Extract the [X, Y] coordinate from the center of the cell holding the provided text.  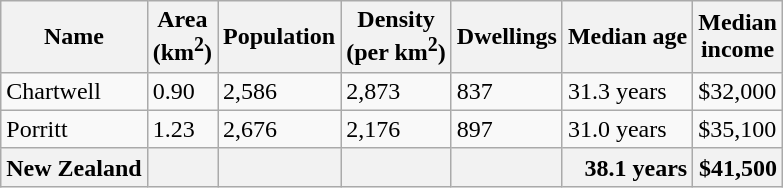
Chartwell [74, 91]
Porritt [74, 129]
$32,000 [738, 91]
1.23 [182, 129]
897 [506, 129]
Area(km2) [182, 37]
$41,500 [738, 167]
38.1 years [627, 167]
New Zealand [74, 167]
31.0 years [627, 129]
2,176 [396, 129]
837 [506, 91]
Median age [627, 37]
Dwellings [506, 37]
2,586 [280, 91]
Medianincome [738, 37]
Density(per km2) [396, 37]
2,676 [280, 129]
Population [280, 37]
0.90 [182, 91]
Name [74, 37]
$35,100 [738, 129]
31.3 years [627, 91]
2,873 [396, 91]
